Find where the given text appears and provide that cell's center as (x, y) coordinate. 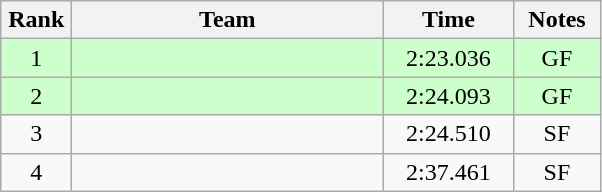
1 (36, 58)
4 (36, 172)
2:37.461 (448, 172)
3 (36, 134)
2 (36, 96)
Rank (36, 20)
Time (448, 20)
2:23.036 (448, 58)
Notes (557, 20)
2:24.093 (448, 96)
Team (228, 20)
2:24.510 (448, 134)
